Search for the cell housing the specified text and yield its (X, Y) center coordinate. 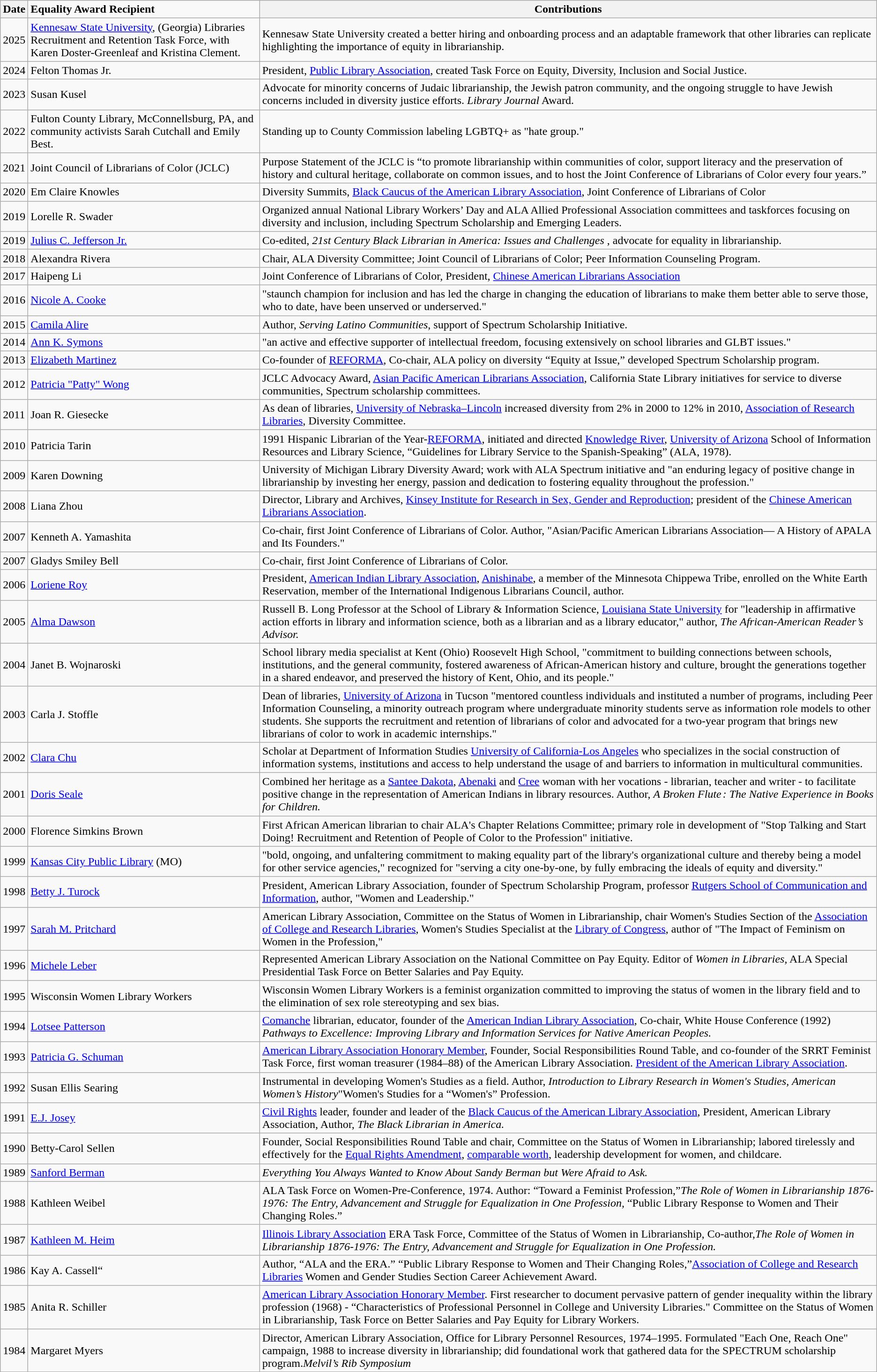
Kennesaw State University, (Georgia) Libraries Recruitment and Retention Task Force, with Karen Doster-Greenleaf and Kristina Clement. (144, 40)
2014 (14, 342)
Joan R. Giesecke (144, 415)
2009 (14, 476)
Contributions (568, 9)
Loriene Roy (144, 585)
Haipeng Li (144, 276)
Patricia G. Schuman (144, 1057)
1986 (14, 1270)
2016 (14, 300)
1994 (14, 1027)
Julius C. Jefferson Jr. (144, 240)
Susan Kusel (144, 95)
Sarah M. Pritchard (144, 929)
Alma Dawson (144, 622)
Fulton County Library, McConnellsburg, PA, and community activists Sarah Cutchall and Emily Best. (144, 131)
2000 (14, 831)
Lorelle R. Swader (144, 216)
Betty J. Turock (144, 892)
Em Claire Knowles (144, 192)
Co-founder of REFORMA, Co-chair, ALA policy on diversity “Equity at Issue,” developed Spectrum Scholarship program. (568, 360)
Felton Thomas Jr. (144, 70)
Betty-Carol Sellen (144, 1149)
E.J. Josey (144, 1118)
Anita R. Schiller (144, 1307)
Kansas City Public Library (MO) (144, 862)
Elizabeth Martinez (144, 360)
2018 (14, 258)
1992 (14, 1088)
1998 (14, 892)
"an active and effective supporter of intellectual freedom, focusing extensively on school libraries and GLBT issues." (568, 342)
2025 (14, 40)
Susan Ellis Searing (144, 1088)
Kathleen Weibel (144, 1203)
1990 (14, 1149)
Janet B. Wojnaroski (144, 665)
Florence Simkins Brown (144, 831)
Nicole A. Cooke (144, 300)
Michele Leber (144, 966)
1999 (14, 862)
Kenneth A. Yamashita (144, 537)
Ann K. Symons (144, 342)
Date (14, 9)
1985 (14, 1307)
Lotsee Patterson (144, 1027)
Kay A. Cassell“ (144, 1270)
Alexandra Rivera (144, 258)
Co-edited, 21st Century Black Librarian in America: Issues and Challenges , advocate for equality in librarianship. (568, 240)
1987 (14, 1239)
2024 (14, 70)
Joint Conference of Librarians of Color, President, Chinese American Librarians Association (568, 276)
2013 (14, 360)
Camila Alire (144, 325)
2006 (14, 585)
2012 (14, 384)
2002 (14, 757)
2011 (14, 415)
1995 (14, 996)
Author, Serving Latino Communities, support of Spectrum Scholarship Initiative. (568, 325)
Karen Downing (144, 476)
Joint Council of Librarians of Color (JCLC) (144, 168)
1993 (14, 1057)
2008 (14, 506)
Standing up to County Commission labeling LGBTQ+ as "hate group." (568, 131)
Everything You Always Wanted to Know About Sandy Berman but Were Afraid to Ask. (568, 1172)
2021 (14, 168)
Co-chair, first Joint Conference of Librarians of Color. (568, 561)
President, Public Library Association, created Task Force on Equity, Diversity, Inclusion and Social Justice. (568, 70)
Margaret Myers (144, 1350)
Liana Zhou (144, 506)
Sanford Berman (144, 1172)
Chair, ALA Diversity Committee; Joint Council of Librarians of Color; Peer Information Counseling Program. (568, 258)
2017 (14, 276)
1996 (14, 966)
Patricia Tarin (144, 445)
Gladys Smiley Bell (144, 561)
Clara Chu (144, 757)
Wisconsin Women Library Workers (144, 996)
2005 (14, 622)
Kathleen M. Heim (144, 1239)
1984 (14, 1350)
2022 (14, 131)
2003 (14, 714)
2015 (14, 325)
1997 (14, 929)
2010 (14, 445)
2023 (14, 95)
1989 (14, 1172)
Patricia "Patty" Wong (144, 384)
1991 (14, 1118)
Diversity Summits, Black Caucus of the American Library Association, Joint Conference of Librarians of Color (568, 192)
Doris Seale (144, 794)
2020 (14, 192)
2001 (14, 794)
Carla J. Stoffle (144, 714)
Equality Award Recipient (144, 9)
1988 (14, 1203)
2004 (14, 665)
